Find where the given text appears and provide that cell's center as [x, y] coordinate. 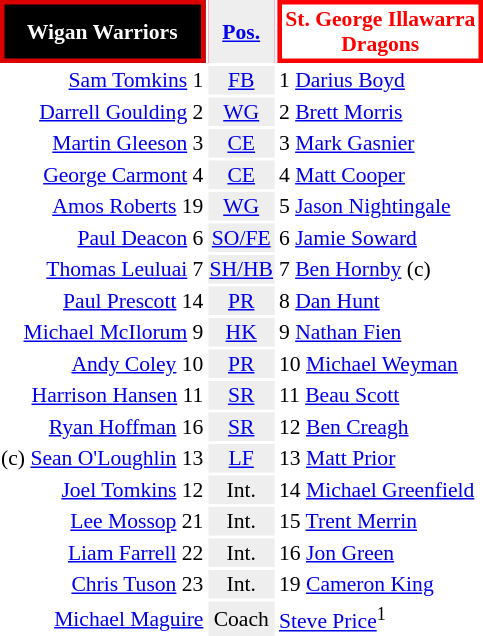
FB [242, 80]
Coach [242, 619]
HK [242, 332]
SO/FE [242, 238]
LF [242, 458]
Pos. [242, 32]
SH/HB [242, 269]
